Capture the cell that displays the provided text and extract its (x, y) central coordinate. 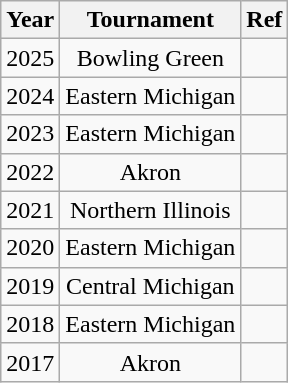
2023 (30, 134)
Northern Illinois (150, 210)
Bowling Green (150, 58)
2020 (30, 248)
Tournament (150, 20)
Ref (264, 20)
2025 (30, 58)
2019 (30, 286)
2017 (30, 362)
Year (30, 20)
2024 (30, 96)
2022 (30, 172)
Central Michigan (150, 286)
2021 (30, 210)
2018 (30, 324)
